From the cell containing the given text, extract its center point as [X, Y] coordinate. 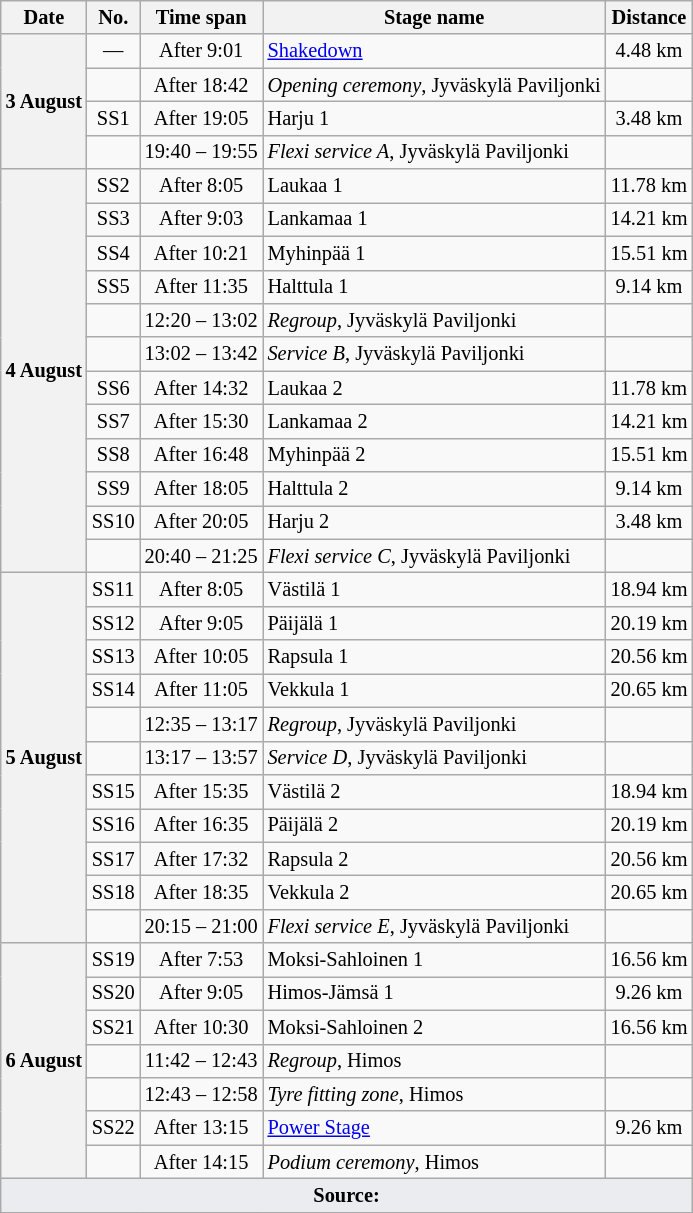
After 11:35 [202, 287]
12:35 – 13:17 [202, 724]
Stage name [434, 17]
6 August [44, 1061]
After 15:30 [202, 421]
SS12 [114, 623]
Shakedown [434, 51]
Distance [650, 17]
Opening ceremony, Jyväskylä Paviljonki [434, 85]
Moksi-Sahloinen 2 [434, 1027]
After 16:48 [202, 455]
After 18:05 [202, 489]
SS11 [114, 589]
12:20 – 13:02 [202, 320]
SS9 [114, 489]
SS10 [114, 522]
Päijälä 1 [434, 623]
Päijälä 2 [434, 825]
Himos-Jämsä 1 [434, 993]
13:17 – 13:57 [202, 758]
Flexi service A, Jyväskylä Paviljonki [434, 152]
SS15 [114, 791]
Lankamaa 1 [434, 219]
Rapsula 1 [434, 657]
SS21 [114, 1027]
Myhinpää 1 [434, 253]
After 14:32 [202, 388]
SS8 [114, 455]
Lankamaa 2 [434, 421]
11:42 – 12:43 [202, 1061]
Vekkula 2 [434, 892]
4.48 km [650, 51]
Laukaa 1 [434, 186]
SS13 [114, 657]
After 10:05 [202, 657]
After 15:35 [202, 791]
Rapsula 2 [434, 859]
SS22 [114, 1128]
Harju 1 [434, 118]
SS19 [114, 960]
Service D, Jyväskylä Paviljonki [434, 758]
SS18 [114, 892]
After 17:32 [202, 859]
4 August [44, 371]
Halttula 1 [434, 287]
SS4 [114, 253]
SS5 [114, 287]
SS1 [114, 118]
Podium ceremony, Himos [434, 1162]
Tyre fitting zone, Himos [434, 1094]
No. [114, 17]
SS16 [114, 825]
Time span [202, 17]
After 18:42 [202, 85]
Laukaa 2 [434, 388]
After 9:03 [202, 219]
Source: [347, 1195]
Vekkula 1 [434, 690]
Harju 2 [434, 522]
SS7 [114, 421]
After 9:01 [202, 51]
20:15 – 21:00 [202, 926]
Power Stage [434, 1128]
SS14 [114, 690]
Myhinpää 2 [434, 455]
3 August [44, 102]
20:40 – 21:25 [202, 556]
SS2 [114, 186]
After 16:35 [202, 825]
After 10:21 [202, 253]
After 13:15 [202, 1128]
19:40 – 19:55 [202, 152]
Flexi service C, Jyväskylä Paviljonki [434, 556]
Moksi-Sahloinen 1 [434, 960]
SS3 [114, 219]
After 10:30 [202, 1027]
After 7:53 [202, 960]
— [114, 51]
After 18:35 [202, 892]
After 11:05 [202, 690]
13:02 – 13:42 [202, 354]
Flexi service E, Jyväskylä Paviljonki [434, 926]
Date [44, 17]
After 14:15 [202, 1162]
SS6 [114, 388]
12:43 – 12:58 [202, 1094]
Västilä 2 [434, 791]
Halttula 2 [434, 489]
Service B, Jyväskylä Paviljonki [434, 354]
After 20:05 [202, 522]
SS17 [114, 859]
Regroup, Himos [434, 1061]
SS20 [114, 993]
5 August [44, 757]
Västilä 1 [434, 589]
After 19:05 [202, 118]
